Search for the cell housing the specified text and yield its [x, y] center coordinate. 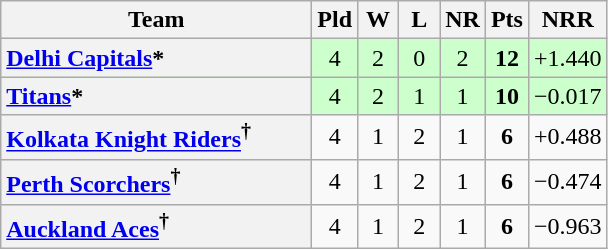
12 [506, 58]
Perth Scorchers† [156, 182]
+1.440 [568, 58]
10 [506, 96]
Delhi Capitals* [156, 58]
NR [463, 20]
+0.488 [568, 138]
Team [156, 20]
−0.474 [568, 182]
−0.017 [568, 96]
Pts [506, 20]
Kolkata Knight Riders† [156, 138]
Pld [335, 20]
NRR [568, 20]
−0.963 [568, 226]
L [420, 20]
Auckland Aces† [156, 226]
W [378, 20]
0 [420, 58]
Titans* [156, 96]
